Pinpoint the cell where the given text exists, returning its [X, Y] midpoint coordinate. 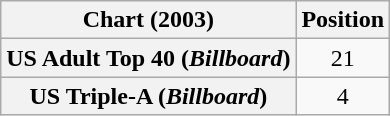
21 [343, 58]
US Triple-A (Billboard) [148, 96]
Position [343, 20]
4 [343, 96]
US Adult Top 40 (Billboard) [148, 58]
Chart (2003) [148, 20]
